Search for the cell housing the specified text and yield its [x, y] center coordinate. 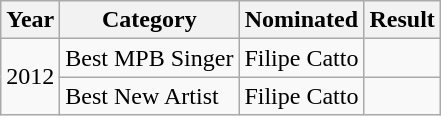
Nominated [302, 20]
2012 [30, 77]
Result [402, 20]
Category [150, 20]
Year [30, 20]
Best New Artist [150, 96]
Best MPB Singer [150, 58]
